Find where the given text appears and provide that cell's center as (X, Y) coordinate. 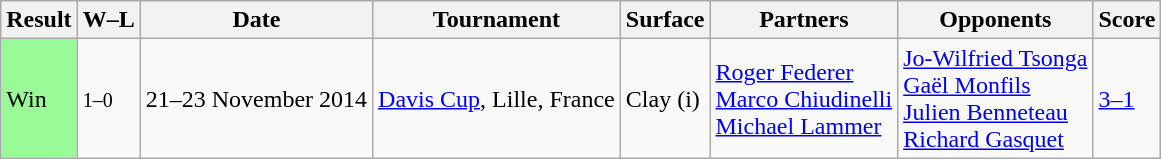
Win (39, 98)
Score (1127, 20)
21–23 November 2014 (256, 98)
Date (256, 20)
Clay (i) (665, 98)
3–1 (1127, 98)
Tournament (497, 20)
W–L (108, 20)
Result (39, 20)
Opponents (996, 20)
Partners (804, 20)
Roger Federer Marco Chiudinelli Michael Lammer (804, 98)
Jo-Wilfried Tsonga Gaël Monfils Julien Benneteau Richard Gasquet (996, 98)
1–0 (108, 98)
Surface (665, 20)
Davis Cup, Lille, France (497, 98)
